Return (X, Y) of the center of cell containing provided text 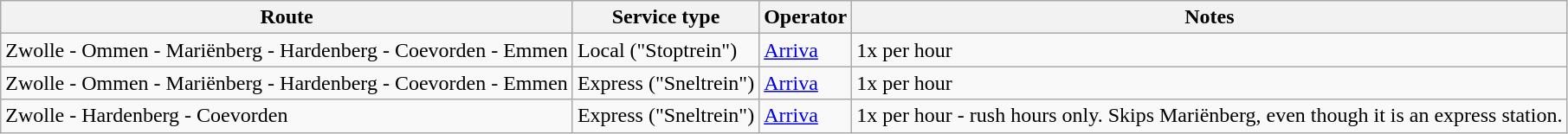
Operator (805, 17)
Zwolle - Hardenberg - Coevorden (287, 116)
Service type (665, 17)
1x per hour - rush hours only. Skips Mariënberg, even though it is an express station. (1210, 116)
Notes (1210, 17)
Route (287, 17)
Local ("Stoptrein") (665, 50)
